Scan for the cell matching the given text and deliver its (X, Y) coordinate at center. 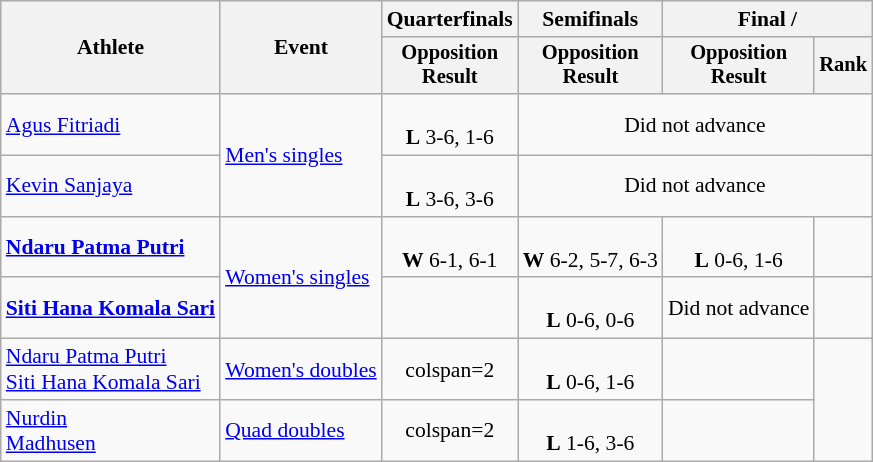
Women's singles (301, 278)
Final / (768, 19)
Men's singles (301, 155)
W 6-2, 5-7, 6-3 (590, 248)
Women's doubles (301, 370)
Agus Fitriadi (110, 124)
L 0-6, 0-6 (590, 308)
L 3-6, 1-6 (450, 124)
L 3-6, 3-6 (450, 186)
Ndaru Patma Putri (110, 248)
Quad doubles (301, 430)
Kevin Sanjaya (110, 186)
NurdinMadhusen (110, 430)
Siti Hana Komala Sari (110, 308)
Athlete (110, 48)
W 6-1, 6-1 (450, 248)
Event (301, 48)
Semifinals (590, 19)
Ndaru Patma PutriSiti Hana Komala Sari (110, 370)
L 1-6, 3-6 (590, 430)
Quarterfinals (450, 19)
Rank (843, 66)
